Pinpoint the cell where the given text exists, returning its (x, y) midpoint coordinate. 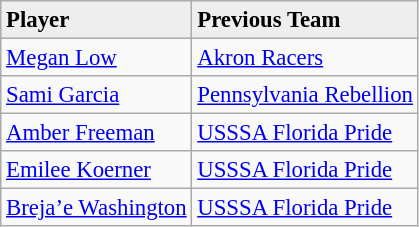
Previous Team (305, 20)
Player (96, 20)
Megan Low (96, 58)
Pennsylvania Rebellion (305, 95)
Breja’e Washington (96, 208)
Akron Racers (305, 58)
Amber Freeman (96, 133)
Sami Garcia (96, 95)
Emilee Koerner (96, 170)
